Scan for the cell matching the given text and deliver its [X, Y] coordinate at center. 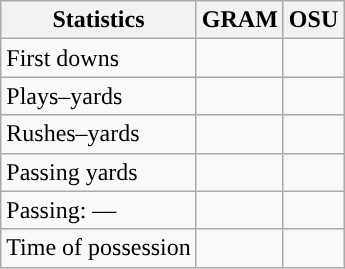
Time of possession [99, 248]
Passing: –– [99, 210]
Plays–yards [99, 96]
Passing yards [99, 172]
Rushes–yards [99, 134]
First downs [99, 58]
Statistics [99, 20]
OSU [313, 20]
GRAM [240, 20]
